Return [x, y] of the center of cell containing provided text 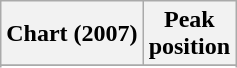
Peak position [189, 34]
Chart (2007) [72, 34]
